Scan for the cell matching the given text and deliver its [x, y] coordinate at center. 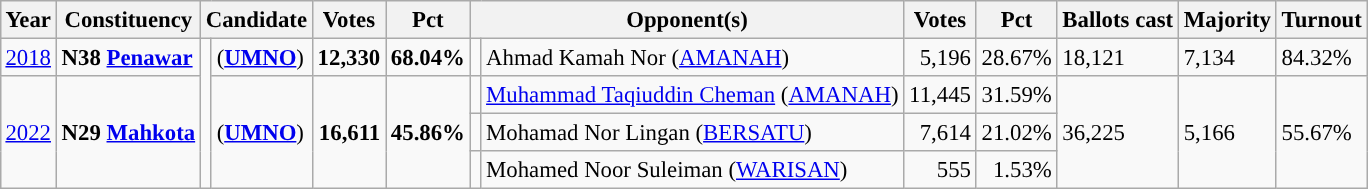
7,614 [940, 133]
Majority [1227, 20]
68.04% [428, 57]
2022 [28, 132]
Opponent(s) [687, 20]
5,196 [940, 57]
Constituency [128, 20]
Ballots cast [1118, 20]
18,121 [1118, 57]
55.67% [1322, 132]
28.67% [1016, 57]
21.02% [1016, 133]
Candidate [256, 20]
5,166 [1227, 132]
Mohamad Nor Lingan (BERSATU) [692, 133]
36,225 [1118, 132]
84.32% [1322, 57]
N38 Penawar [128, 57]
2018 [28, 57]
16,611 [348, 132]
45.86% [428, 132]
1.53% [1016, 170]
11,445 [940, 95]
31.59% [1016, 95]
12,330 [348, 57]
7,134 [1227, 57]
555 [940, 170]
N29 Mahkota [128, 132]
Mohamed Noor Suleiman (WARISAN) [692, 170]
Ahmad Kamah Nor (AMANAH) [692, 57]
Muhammad Taqiuddin Cheman (AMANAH) [692, 95]
Turnout [1322, 20]
Year [28, 20]
